Capture the cell that displays the provided text and extract its (x, y) central coordinate. 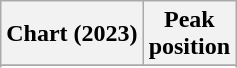
Chart (2023) (72, 34)
Peakposition (189, 34)
